From the cell containing the given text, extract its center point as (X, Y) coordinate. 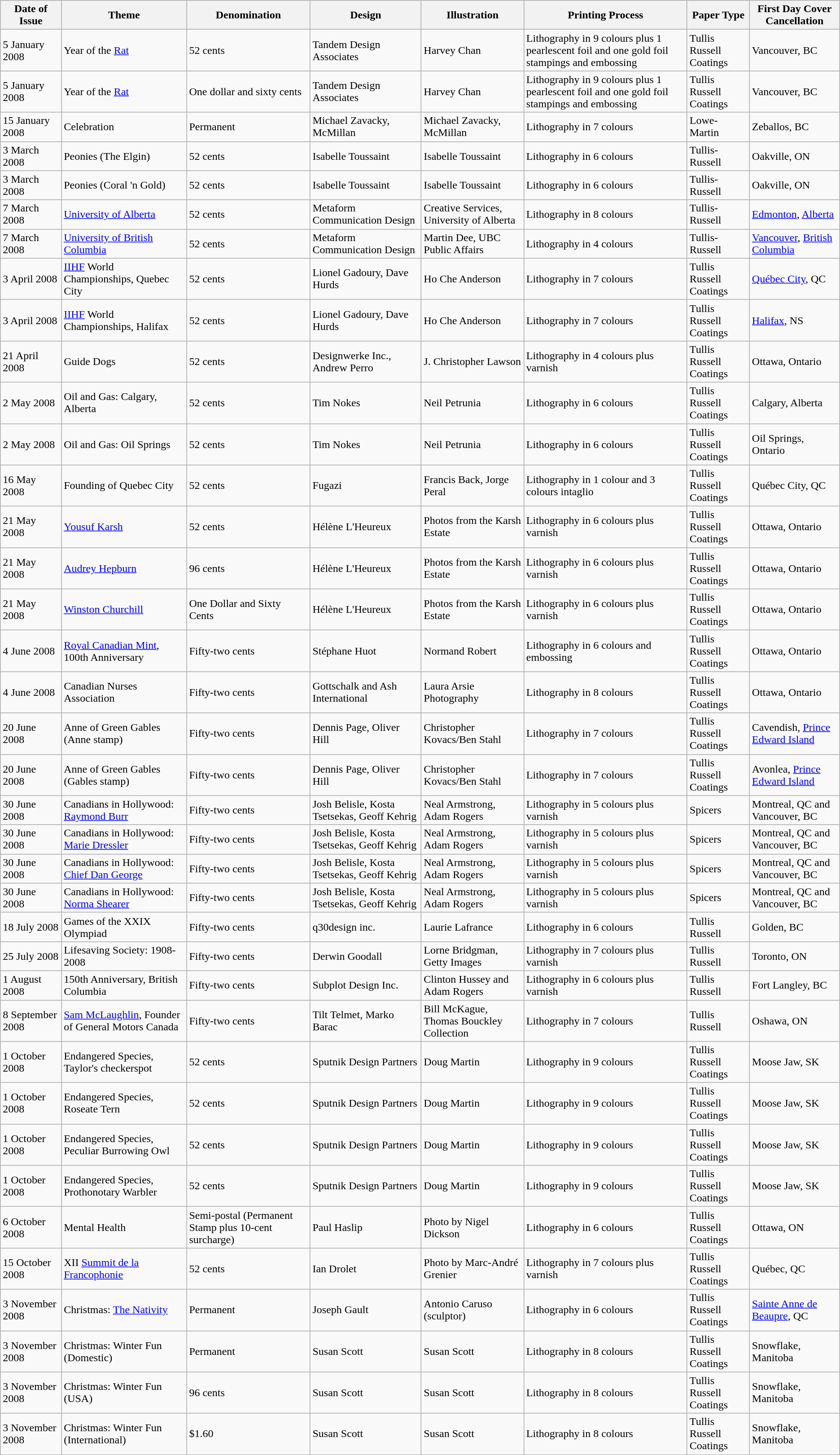
Audrey Hepburn (124, 568)
Mental Health (124, 1227)
Celebration (124, 127)
Antonio Caruso (sculptor) (472, 1310)
q30design inc. (366, 927)
Edmonton, Alberta (794, 215)
Lowe-Martin (718, 127)
Halifax, NS (794, 320)
Canadians in Hollywood: Norma Shearer (124, 898)
Date of Issue (31, 15)
Francis Back, Jorge Peral (472, 486)
Endangered Species, Peculiar Burrowing Owl (124, 1145)
Cavendish, Prince Edward Island (794, 734)
$1.60 (249, 1434)
Yousuf Karsh (124, 527)
Calgary, Alberta (794, 403)
Vancouver, British Columbia (794, 243)
Sainte Anne de Beaupre, QC (794, 1310)
Canadians in Hollywood: Chief Dan George (124, 868)
IIHF World Championships, Halifax (124, 320)
One Dollar and Sixty Cents (249, 610)
Oil Springs, Ontario (794, 444)
21 April 2008 (31, 361)
Toronto, ON (794, 956)
Photo by Marc-André Grenier (472, 1269)
15 October 2008 (31, 1269)
Laurie Lafrance (472, 927)
Derwin Goodall (366, 956)
Founding of Quebec City (124, 486)
Fort Langley, BC (794, 985)
Lithography in 4 colours (605, 243)
6 October 2008 (31, 1227)
15 January 2008 (31, 127)
Christmas: Winter Fun (International) (124, 1434)
Tilt Telmet, Marko Barac (366, 1021)
Clinton Hussey and Adam Rogers (472, 985)
Creative Services, University of Alberta (472, 215)
Illustration (472, 15)
J. Christopher Lawson (472, 361)
Anne of Green Gables (Gables stamp) (124, 775)
Christmas: Winter Fun (USA) (124, 1393)
Lithography in 1 colour and 3 colours intaglio (605, 486)
Canadians in Hollywood: Marie Dressler (124, 840)
16 May 2008 (31, 486)
Oil and Gas: Calgary, Alberta (124, 403)
IIHF World Championships, Quebec City (124, 279)
Stéphane Huot (366, 651)
Lithography in 6 colours and embossing (605, 651)
Normand Robert (472, 651)
Joseph Gault (366, 1310)
First Day Cover Cancellation (794, 15)
Québec, QC (794, 1269)
Ottawa, ON (794, 1227)
18 July 2008 (31, 927)
8 September 2008 (31, 1021)
Subplot Design Inc. (366, 985)
Bill McKague, Thomas Bouckley Collection (472, 1021)
Design (366, 15)
Christmas: Winter Fun (Domestic) (124, 1351)
Christmas: The Nativity (124, 1310)
Royal Canadian Mint, 100th Anniversary (124, 651)
Avonlea, Prince Edward Island (794, 775)
Lithography in 4 colours plus varnish (605, 361)
Designwerke Inc., Andrew Perro (366, 361)
University of Alberta (124, 215)
Oil and Gas: Oil Springs (124, 444)
Denomination (249, 15)
Anne of Green Gables (Anne stamp) (124, 734)
Peonies (The Elgin) (124, 156)
Golden, BC (794, 927)
Zeballos, BC (794, 127)
Oshawa, ON (794, 1021)
Games of the XXIX Olympiad (124, 927)
Paper Type (718, 15)
Peonies (Coral 'n Gold) (124, 185)
Canadian Nurses Association (124, 692)
Canadians in Hollywood: Raymond Burr (124, 810)
Endangered Species, Roseate Tern (124, 1103)
Guide Dogs (124, 361)
XII Summit de la Francophonie (124, 1269)
Ian Drolet (366, 1269)
Winston Churchill (124, 610)
Paul Haslip (366, 1227)
Lifesaving Society: 1908-2008 (124, 956)
Semi-postal (Permanent Stamp plus 10-cent surcharge) (249, 1227)
Sam McLaughlin, Founder of General Motors Canada (124, 1021)
University of British Columbia (124, 243)
Printing Process (605, 15)
1 August 2008 (31, 985)
Gottschalk and Ash International (366, 692)
Endangered Species, Taylor's checkerspot (124, 1062)
Theme (124, 15)
150th Anniversary, British Columbia (124, 985)
One dollar and sixty cents (249, 92)
Endangered Species, Prothonotary Warbler (124, 1186)
Martin Dee, UBC Public Affairs (472, 243)
25 July 2008 (31, 956)
Lorne Bridgman, Getty Images (472, 956)
Fugazi (366, 486)
Photo by Nigel Dickson (472, 1227)
Laura Arsie Photography (472, 692)
